Detect which cell encompasses the target text, then output its [X, Y] center coordinate. 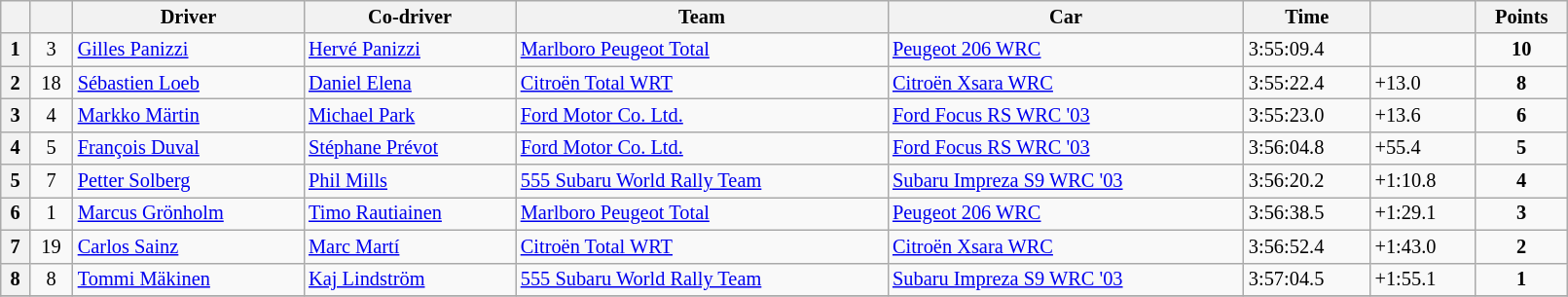
3:56:20.2 [1307, 181]
Phil Mills [410, 181]
Time [1307, 17]
+13.6 [1423, 115]
Marcus Grönholm [189, 213]
3:55:22.4 [1307, 83]
Michael Park [410, 115]
3:56:52.4 [1307, 246]
+13.0 [1423, 83]
10 [1522, 50]
Daniel Elena [410, 83]
3:57:04.5 [1307, 279]
+1:43.0 [1423, 246]
+1:55.1 [1423, 279]
3:55:09.4 [1307, 50]
3:55:23.0 [1307, 115]
19 [51, 246]
Timo Rautiainen [410, 213]
Co-driver [410, 17]
François Duval [189, 148]
+1:29.1 [1423, 213]
Kaj Lindström [410, 279]
3:56:04.8 [1307, 148]
Marc Martí [410, 246]
+1:10.8 [1423, 181]
Sébastien Loeb [189, 83]
Carlos Sainz [189, 246]
3:56:38.5 [1307, 213]
Team [702, 17]
Points [1522, 17]
Tommi Mäkinen [189, 279]
Markko Märtin [189, 115]
Car [1066, 17]
Hervé Panizzi [410, 50]
Gilles Panizzi [189, 50]
+55.4 [1423, 148]
Petter Solberg [189, 181]
Stéphane Prévot [410, 148]
Driver [189, 17]
18 [51, 83]
